Provide the (X, Y) coordinate of the cell's center where the given text is located.  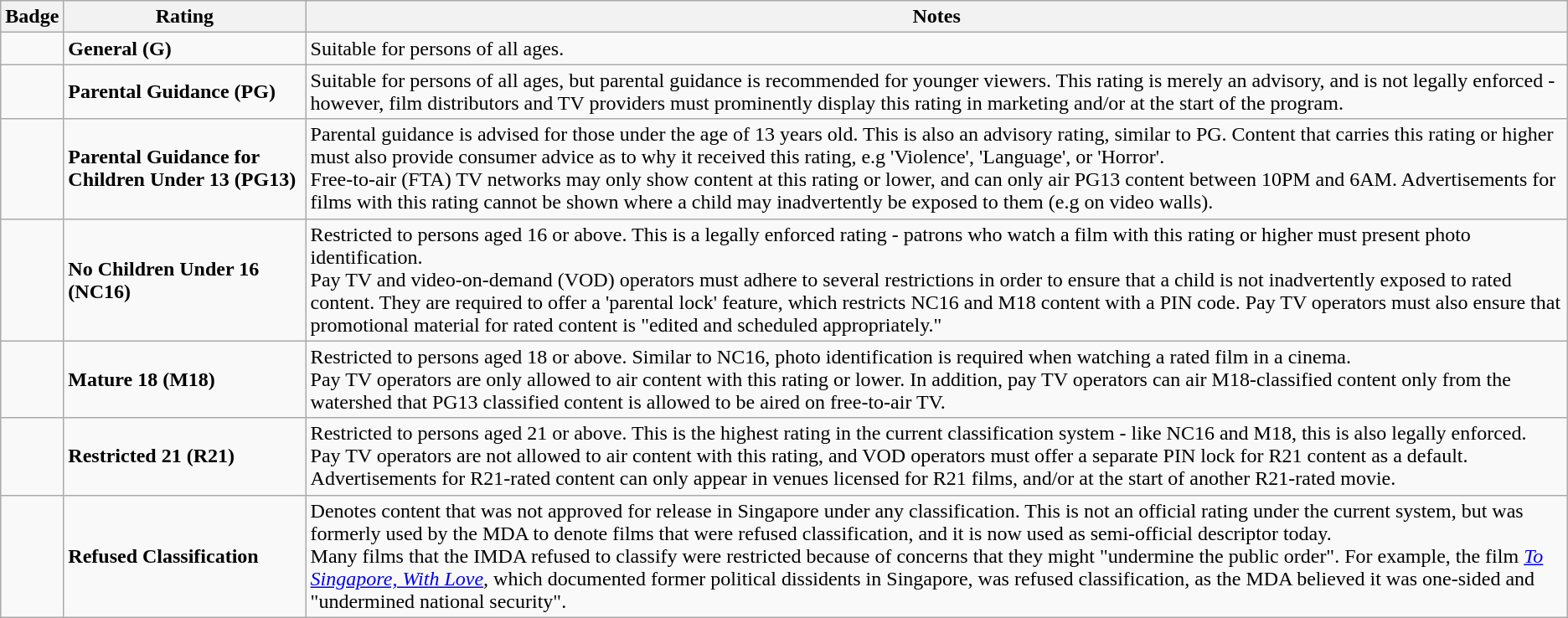
Parental Guidance for Children Under 13 (PG13) (184, 169)
Suitable for persons of all ages. (936, 49)
Notes (936, 17)
Parental Guidance (PG) (184, 92)
Rating (184, 17)
Restricted 21 (R21) (184, 456)
Mature 18 (M18) (184, 379)
General (G) (184, 49)
Refused Classification (184, 556)
Badge (32, 17)
No Children Under 16 (NC16) (184, 280)
